Scan for the cell matching the given text and deliver its [x, y] coordinate at center. 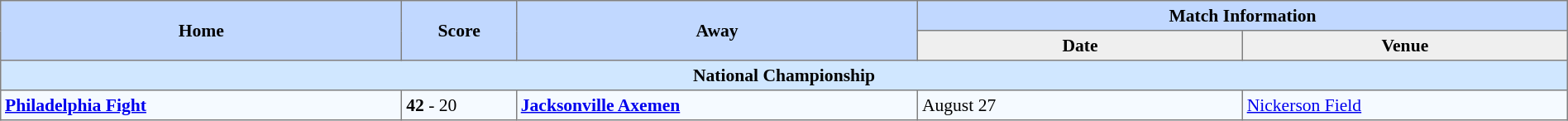
Venue [1404, 46]
Nickerson Field [1404, 105]
Away [716, 31]
42 - 20 [460, 105]
Jacksonville Axemen [716, 105]
August 27 [1080, 105]
National Championship [784, 75]
Match Information [1243, 16]
Philadelphia Fight [202, 105]
Home [202, 31]
Score [460, 31]
Date [1080, 46]
